Output the (X, Y) coordinate of the center of the cell containing the given text.  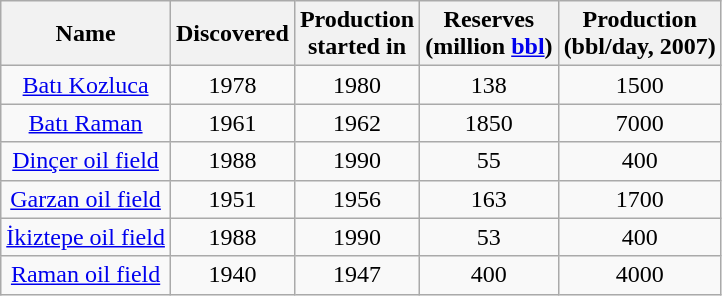
55 (489, 161)
İkiztepe oil field (86, 237)
Batı Kozluca (86, 85)
Garzan oil field (86, 199)
1962 (356, 123)
Productionstarted in (356, 34)
4000 (640, 275)
Dinçer oil field (86, 161)
Reserves (million bbl) (489, 34)
1961 (232, 123)
Raman oil field (86, 275)
1947 (356, 275)
Name (86, 34)
Production (bbl/day, 2007) (640, 34)
7000 (640, 123)
1980 (356, 85)
Batı Raman (86, 123)
1978 (232, 85)
163 (489, 199)
1700 (640, 199)
53 (489, 237)
1500 (640, 85)
1956 (356, 199)
1850 (489, 123)
1951 (232, 199)
138 (489, 85)
1940 (232, 275)
Discovered (232, 34)
